Search for the cell housing the specified text and yield its [X, Y] center coordinate. 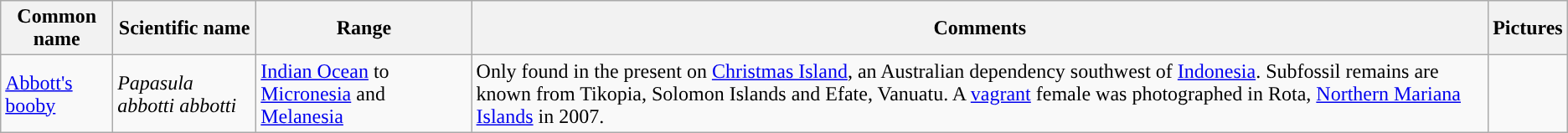
Scientific name [184, 28]
Common name [57, 28]
Indian Ocean to Micronesia and Melanesia [364, 94]
Range [364, 28]
Abbott's booby [57, 94]
Papasula abbotti abbotti [184, 94]
Pictures [1528, 28]
Comments [980, 28]
